Determine the [x, y] coordinate at the center of the cell enclosing the given text.  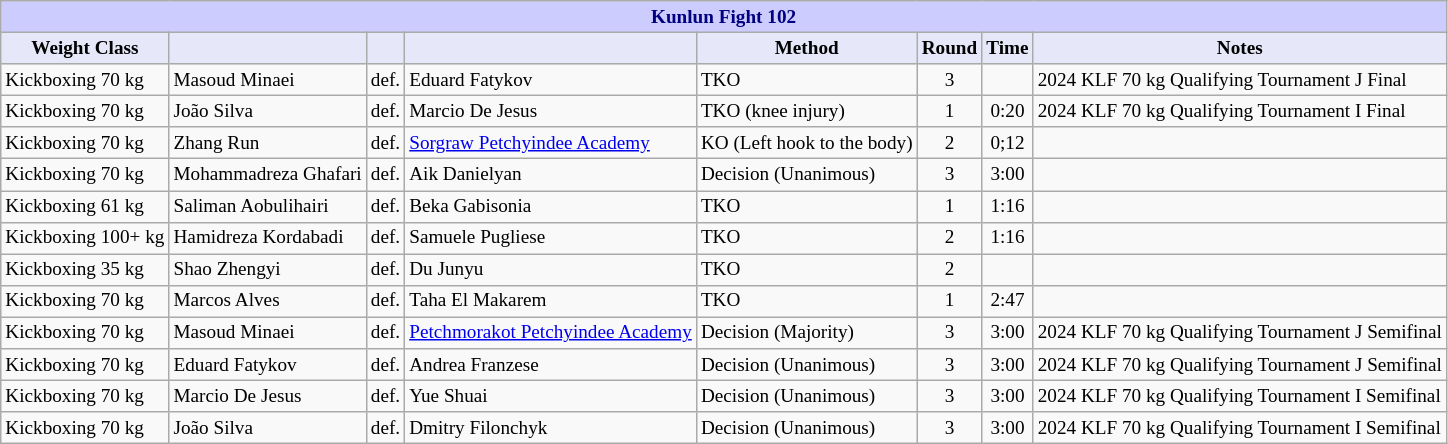
Kickboxing 35 kg [85, 270]
Round [950, 48]
Aik Danielyan [551, 175]
Kickboxing 61 kg [85, 206]
Marcos Alves [268, 301]
Method [806, 48]
2:47 [1008, 301]
Saliman Aobulihairi [268, 206]
Kickboxing 100+ kg [85, 238]
Petchmorakot Petchyindee Academy [551, 333]
Beka Gabisonia [551, 206]
Dmitry Filonchyk [551, 428]
Weight Class [85, 48]
Notes [1240, 48]
Yue Shuai [551, 396]
Hamidreza Kordabadi [268, 238]
Sorgraw Petchyindee Academy [551, 143]
KO (Left hook to the body) [806, 143]
0;12 [1008, 143]
0:20 [1008, 111]
Kunlun Fight 102 [724, 17]
Taha El Makarem [551, 301]
Andrea Franzese [551, 365]
2024 KLF 70 kg Qualifying Tournament I Final [1240, 111]
Time [1008, 48]
Zhang Run [268, 143]
Du Junyu [551, 270]
Mohammadreza Ghafari [268, 175]
Decision (Majority) [806, 333]
Samuele Pugliese [551, 238]
2024 KLF 70 kg Qualifying Tournament J Final [1240, 80]
Shao Zhengyi [268, 270]
TKO (knee injury) [806, 111]
